Locate the cell with the specified text and output its [x, y] center coordinate. 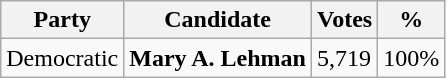
Candidate [218, 20]
5,719 [344, 58]
% [412, 20]
Votes [344, 20]
Party [62, 20]
Mary A. Lehman [218, 58]
Democratic [62, 58]
100% [412, 58]
